Output the (x, y) coordinate of the center of the cell containing the given text.  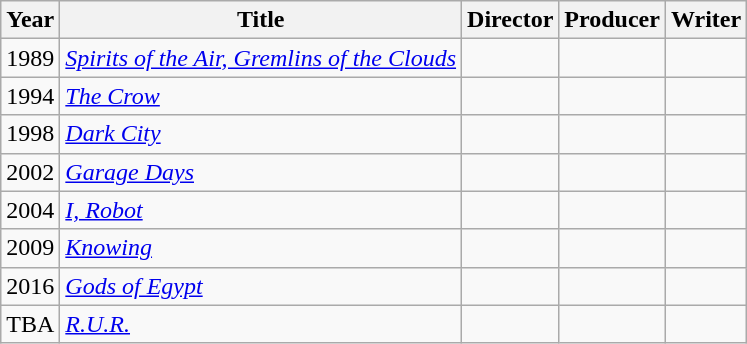
Title (261, 20)
1989 (30, 58)
2009 (30, 248)
Director (510, 20)
1998 (30, 134)
Year (30, 20)
Writer (706, 20)
2016 (30, 286)
Garage Days (261, 172)
R.U.R. (261, 324)
The Crow (261, 96)
2002 (30, 172)
TBA (30, 324)
Spirits of the Air, Gremlins of the Clouds (261, 58)
Knowing (261, 248)
Producer (612, 20)
Dark City (261, 134)
1994 (30, 96)
Gods of Egypt (261, 286)
2004 (30, 210)
I, Robot (261, 210)
